Determine the [x, y] coordinate at the center of the cell enclosing the given text.  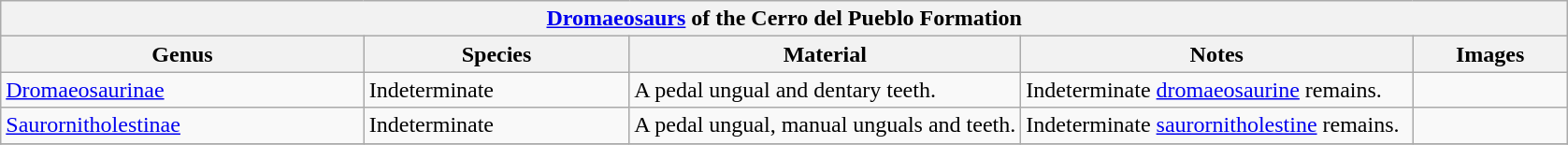
Material [825, 54]
Indeterminate dromaeosaurine remains. [1217, 90]
Species [496, 54]
Images [1490, 54]
Saurornitholestinae [182, 125]
Dromaeosaurinae [182, 90]
A pedal ungual, manual unguals and teeth. [825, 125]
Dromaeosaurs of the Cerro del Pueblo Formation [784, 19]
Notes [1217, 54]
Genus [182, 54]
Indeterminate saurornitholestine remains. [1217, 125]
A pedal ungual and dentary teeth. [825, 90]
